Identify which cell holds the provided text, then report its [x, y] central coordinate. 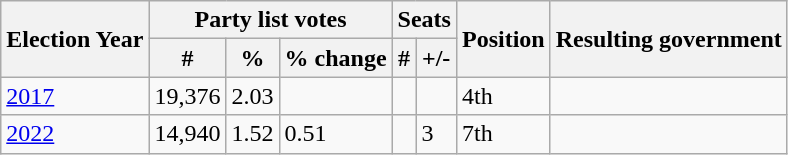
2022 [75, 134]
4th [503, 96]
2017 [75, 96]
7th [503, 134]
Position [503, 39]
1.52 [252, 134]
14,940 [188, 134]
0.51 [336, 134]
19,376 [188, 96]
Seats [424, 20]
% change [336, 58]
3 [436, 134]
Party list votes [270, 20]
Election Year [75, 39]
2.03 [252, 96]
Resulting government [668, 39]
% [252, 58]
+/- [436, 58]
